Detect which cell encompasses the target text, then output its (x, y) center coordinate. 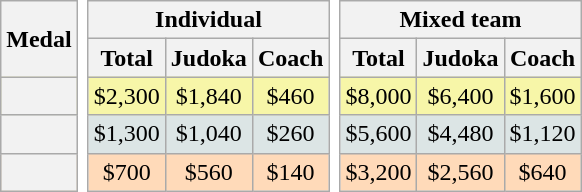
$8,000 (378, 96)
$560 (208, 172)
$1,840 (208, 96)
Medal (39, 39)
$4,480 (460, 134)
$3,200 (378, 172)
Mixed team (460, 20)
$460 (290, 96)
$1,040 (208, 134)
$2,560 (460, 172)
$6,400 (460, 96)
$5,600 (378, 134)
$1,300 (126, 134)
$700 (126, 172)
$1,600 (542, 96)
$1,120 (542, 134)
$260 (290, 134)
Individual (208, 20)
$140 (290, 172)
$2,300 (126, 96)
$640 (542, 172)
